Extract the (x, y) coordinate from the center of the cell holding the provided text.  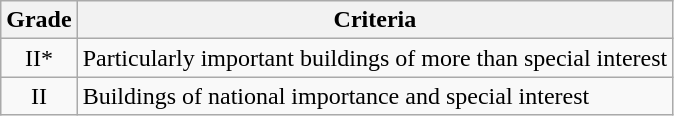
Particularly important buildings of more than special interest (375, 58)
II (39, 96)
Grade (39, 20)
Criteria (375, 20)
II* (39, 58)
Buildings of national importance and special interest (375, 96)
